Scan for the cell matching the given text and deliver its (x, y) coordinate at center. 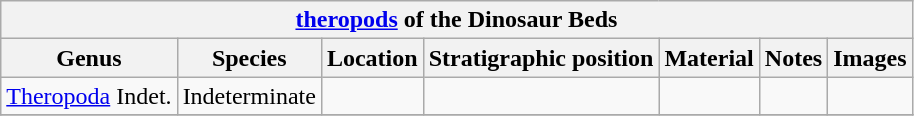
Notes (793, 58)
Species (249, 58)
theropods of the Dinosaur Beds (456, 20)
Location (372, 58)
Genus (89, 58)
Stratigraphic position (541, 58)
Indeterminate (249, 96)
Material (709, 58)
Theropoda Indet. (89, 96)
Images (870, 58)
